Scan for the cell matching the given text and deliver its (x, y) coordinate at center. 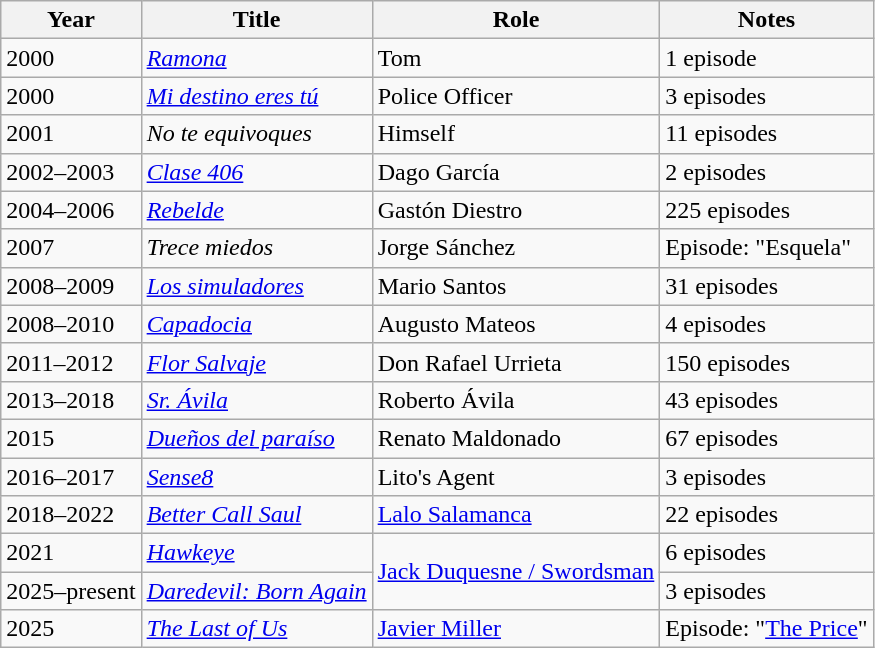
2007 (71, 248)
2025–present (71, 591)
Javier Miller (516, 629)
Police Officer (516, 96)
Lalo Salamanca (516, 515)
Mi destino eres tú (256, 96)
No te equivoques (256, 134)
Don Rafael Urrieta (516, 362)
4 episodes (766, 324)
6 episodes (766, 553)
11 episodes (766, 134)
Hawkeye (256, 553)
Sr. Ávila (256, 400)
2001 (71, 134)
Capadocia (256, 324)
Gastón Diestro (516, 210)
Jorge Sánchez (516, 248)
43 episodes (766, 400)
Augusto Mateos (516, 324)
Ramona (256, 58)
2018–2022 (71, 515)
2008–2010 (71, 324)
The Last of Us (256, 629)
Jack Duquesne / Swordsman (516, 572)
Notes (766, 20)
Dago García (516, 172)
1 episode (766, 58)
2025 (71, 629)
Trece miedos (256, 248)
Clase 406 (256, 172)
225 episodes (766, 210)
Better Call Saul (256, 515)
Rebelde (256, 210)
2015 (71, 438)
Title (256, 20)
Himself (516, 134)
2016–2017 (71, 477)
2021 (71, 553)
Tom (516, 58)
Flor Salvaje (256, 362)
2013–2018 (71, 400)
Dueños del paraíso (256, 438)
Lito's Agent (516, 477)
2002–2003 (71, 172)
2004–2006 (71, 210)
2 episodes (766, 172)
Role (516, 20)
2008–2009 (71, 286)
150 episodes (766, 362)
31 episodes (766, 286)
22 episodes (766, 515)
Mario Santos (516, 286)
Episode: "The Price" (766, 629)
Episode: "Esquela" (766, 248)
Los simuladores (256, 286)
Roberto Ávila (516, 400)
2011–2012 (71, 362)
67 episodes (766, 438)
Sense8 (256, 477)
Year (71, 20)
Renato Maldonado (516, 438)
Daredevil: Born Again (256, 591)
